Capture the cell that displays the provided text and extract its (X, Y) central coordinate. 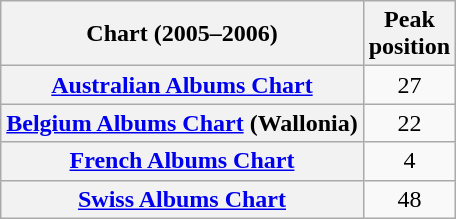
French Albums Chart (182, 161)
Belgium Albums Chart (Wallonia) (182, 123)
27 (409, 85)
Chart (2005–2006) (182, 34)
22 (409, 123)
Swiss Albums Chart (182, 199)
Australian Albums Chart (182, 85)
Peakposition (409, 34)
4 (409, 161)
48 (409, 199)
